For the text-containing cell, return its midpoint in (x, y) coordinate format. 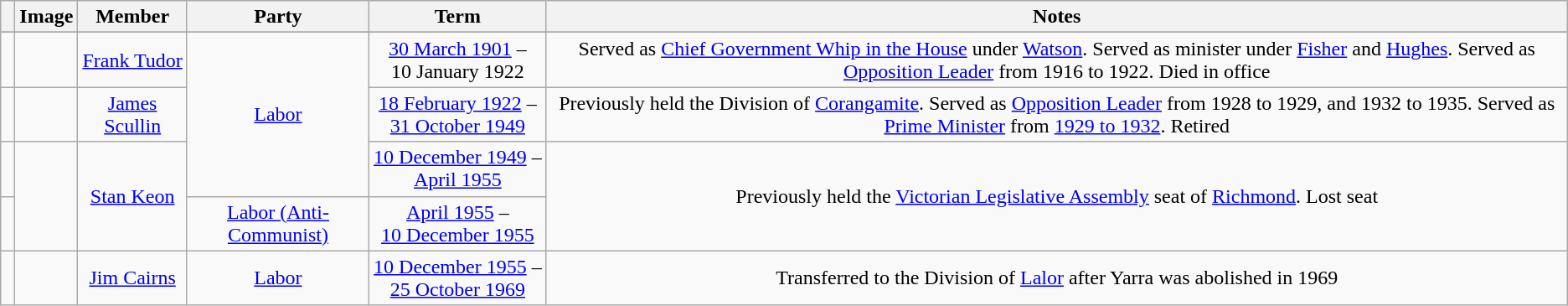
Transferred to the Division of Lalor after Yarra was abolished in 1969 (1057, 278)
30 March 1901 –10 January 1922 (458, 60)
10 December 1949 –April 1955 (458, 169)
Previously held the Victorian Legislative Assembly seat of Richmond. Lost seat (1057, 196)
10 December 1955 –25 October 1969 (458, 278)
Stan Keon (132, 196)
Labor (Anti-Communist) (278, 223)
Party (278, 17)
April 1955 –10 December 1955 (458, 223)
18 February 1922 –31 October 1949 (458, 114)
Image (47, 17)
Member (132, 17)
Notes (1057, 17)
Frank Tudor (132, 60)
Term (458, 17)
James Scullin (132, 114)
Jim Cairns (132, 278)
